Find where the given text appears and provide that cell's center as (X, Y) coordinate. 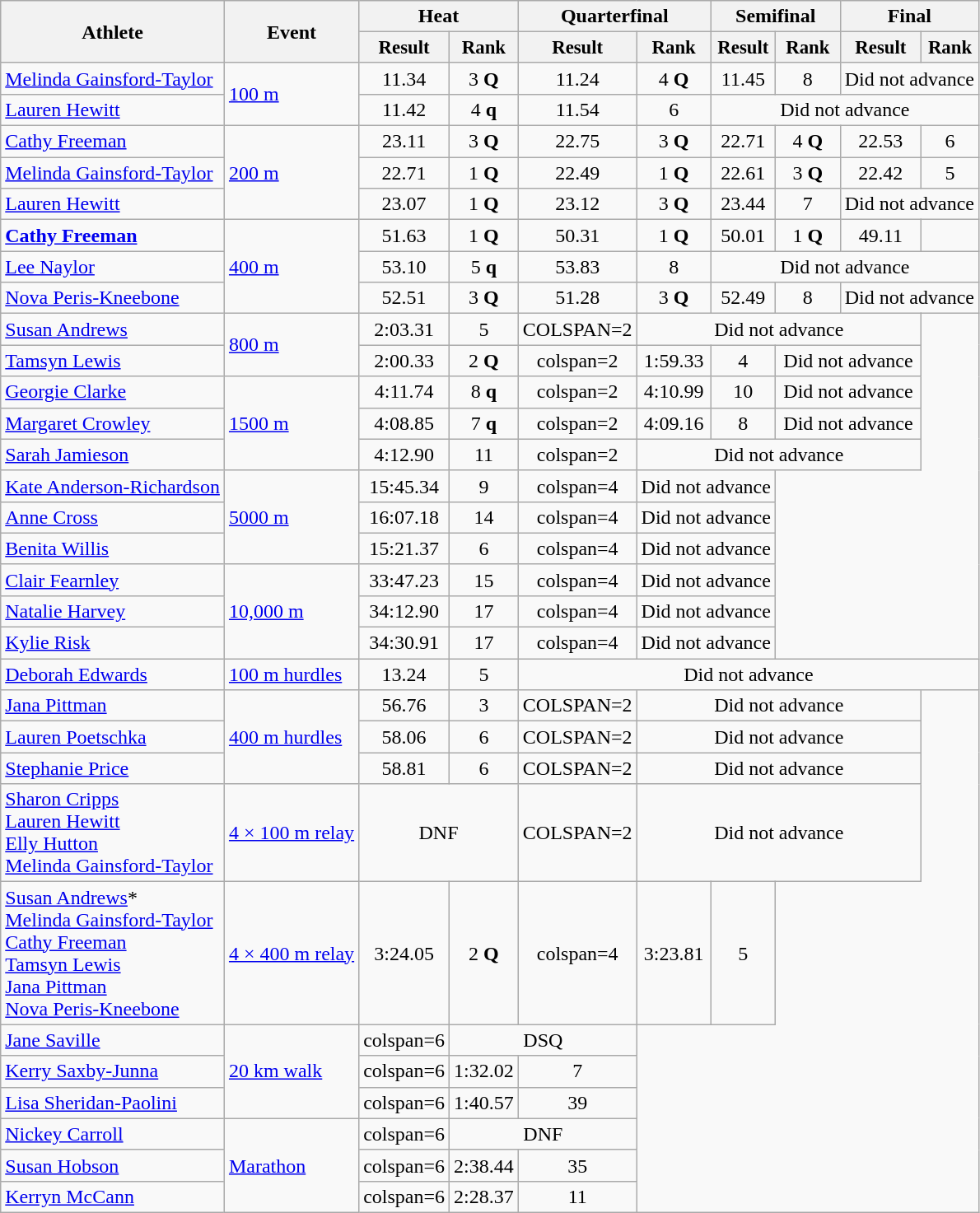
DSQ (544, 1040)
4:09.16 (674, 423)
34:30.91 (404, 643)
Kerryn McCann (113, 1197)
14 (484, 517)
1500 m (292, 423)
49.11 (880, 236)
4:11.74 (404, 392)
Heat (439, 16)
4:12.90 (404, 455)
800 m (292, 345)
Athlete (113, 32)
15:45.34 (404, 486)
20 km walk (292, 1071)
Kerry Saxby-Junna (113, 1071)
Jane Saville (113, 1040)
4 q (484, 110)
Lauren Poetschka (113, 737)
34:12.90 (404, 611)
2:00.33 (404, 361)
33:47.23 (404, 580)
22.75 (577, 142)
15 (484, 580)
5 q (484, 267)
51.28 (577, 298)
Clair Fearnley (113, 580)
15:21.37 (404, 548)
Kate Anderson-Richardson (113, 486)
13.24 (404, 674)
52.49 (743, 298)
4 × 100 m relay (292, 833)
11.45 (743, 78)
4:10.99 (674, 392)
56.76 (404, 706)
Susan Andrews (113, 329)
Sarah Jamieson (113, 455)
Lee Naylor (113, 267)
Anne Cross (113, 517)
Jana Pittman (113, 706)
51.63 (404, 236)
Georgie Clarke (113, 392)
Event (292, 32)
400 m (292, 267)
11.24 (577, 78)
53.83 (577, 267)
4:08.85 (404, 423)
11.42 (404, 110)
Natalie Harvey (113, 611)
Margaret Crowley (113, 423)
39 (577, 1103)
Stephanie Price (113, 768)
200 m (292, 173)
22.49 (577, 173)
Nickey Carroll (113, 1134)
5000 m (292, 517)
Susan Hobson (113, 1165)
Susan Andrews*Melinda Gainsford-TaylorCathy FreemanTamsyn LewisJana PittmanNova Peris-Kneebone (113, 954)
9 (484, 486)
Kylie Risk (113, 643)
3:24.05 (404, 954)
Marathon (292, 1165)
Tamsyn Lewis (113, 361)
1:32.02 (484, 1071)
10,000 m (292, 611)
Final (909, 16)
23.44 (743, 204)
1:59.33 (674, 361)
100 m hurdles (292, 674)
2:38.44 (484, 1165)
11.54 (577, 110)
7 q (484, 423)
50.01 (743, 236)
3 (484, 706)
58.06 (404, 737)
23.12 (577, 204)
3:23.81 (674, 954)
8 q (484, 392)
Lisa Sheridan-Paolini (113, 1103)
Nova Peris-Kneebone (113, 298)
22.42 (880, 173)
Quarterfinal (614, 16)
Sharon CrippsLauren HewittElly HuttonMelinda Gainsford-Taylor (113, 833)
2:03.31 (404, 329)
100 m (292, 94)
4 × 400 m relay (292, 954)
4 (743, 361)
11.34 (404, 78)
10 (743, 392)
22.53 (880, 142)
53.10 (404, 267)
Deborah Edwards (113, 674)
400 m hurdles (292, 737)
22.61 (743, 173)
23.07 (404, 204)
2:28.37 (484, 1197)
58.81 (404, 768)
52.51 (404, 298)
Benita Willis (113, 548)
1:40.57 (484, 1103)
23.11 (404, 142)
50.31 (577, 236)
16:07.18 (404, 517)
35 (577, 1165)
Semifinal (776, 16)
